Pinpoint the cell where the given text exists, returning its (X, Y) midpoint coordinate. 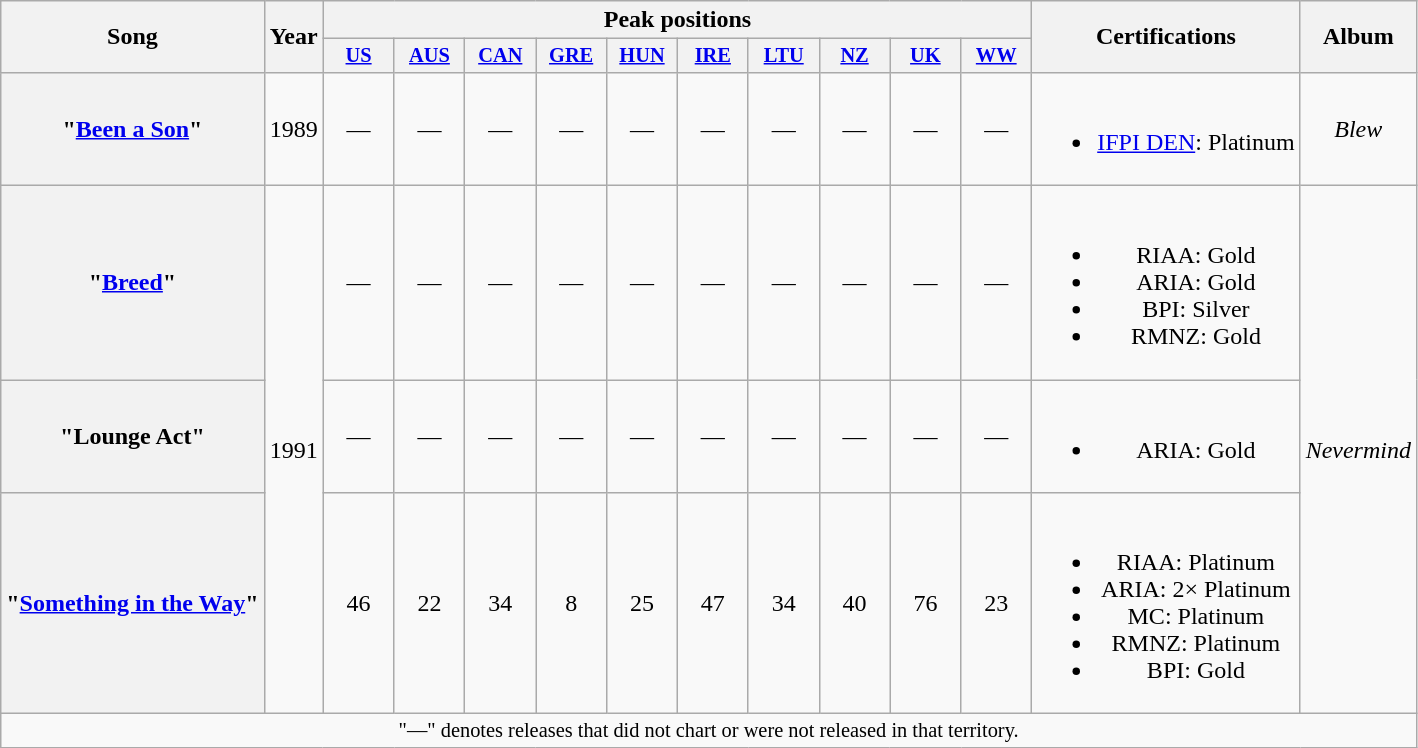
47 (712, 604)
RIAA: GoldARIA: GoldBPI: SilverRMNZ: Gold (1166, 283)
AUS (430, 56)
Blew (1358, 128)
Year (294, 37)
WW (996, 56)
HUN (642, 56)
40 (854, 604)
1989 (294, 128)
46 (358, 604)
RIAA: PlatinumARIA: 2× PlatinumMC: PlatinumRMNZ: PlatinumBPI: Gold (1166, 604)
Peak positions (678, 20)
Nevermind (1358, 450)
1991 (294, 450)
NZ (854, 56)
25 (642, 604)
"Been a Son" (132, 128)
Album (1358, 37)
"—" denotes releases that did not chart or were not released in that territory. (709, 731)
76 (926, 604)
ARIA: Gold (1166, 436)
"Lounge Act" (132, 436)
IRE (712, 56)
US (358, 56)
IFPI DEN: Platinum (1166, 128)
Song (132, 37)
GRE (572, 56)
UK (926, 56)
CAN (500, 56)
23 (996, 604)
LTU (784, 56)
"Breed" (132, 283)
8 (572, 604)
22 (430, 604)
"Something in the Way" (132, 604)
Certifications (1166, 37)
